Scan for the cell matching the given text and deliver its [x, y] coordinate at center. 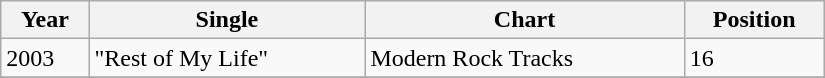
Position [754, 20]
Single [227, 20]
16 [754, 58]
Chart [524, 20]
Year [45, 20]
Modern Rock Tracks [524, 58]
2003 [45, 58]
"Rest of My Life" [227, 58]
